Provide the (x, y) coordinate of the cell's center where the given text is located.  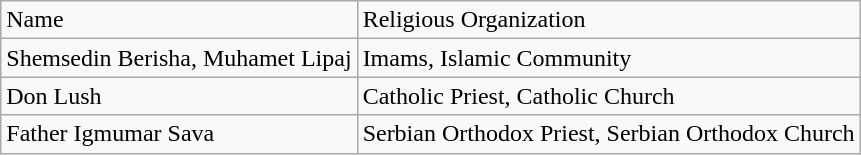
Religious Organization (608, 20)
Imams, Islamic Community (608, 58)
Don Lush (179, 96)
Serbian Orthodox Priest, Serbian Orthodox Church (608, 134)
Shemsedin Berisha, Muhamet Lipaj (179, 58)
Catholic Priest, Catholic Church (608, 96)
Name (179, 20)
Father Igmumar Sava (179, 134)
